Determine the (x, y) coordinate at the center of the cell enclosing the given text.  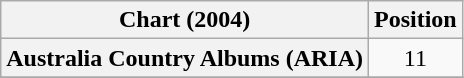
11 (416, 58)
Chart (2004) (185, 20)
Australia Country Albums (ARIA) (185, 58)
Position (416, 20)
